For the text-containing cell, return its midpoint in (X, Y) coordinate format. 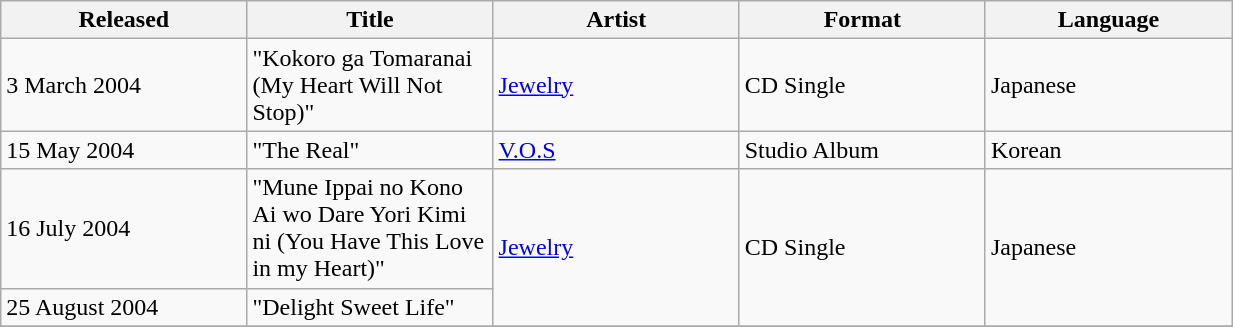
Released (124, 20)
"Kokoro ga Tomaranai (My Heart Will Not Stop)" (370, 85)
Studio Album (862, 150)
"Delight Sweet Life" (370, 307)
"Mune Ippai no Kono Ai wo Dare Yori Kimi ni (You Have This Love in my Heart)" (370, 228)
"The Real" (370, 150)
Artist (616, 20)
15 May 2004 (124, 150)
Format (862, 20)
16 July 2004 (124, 228)
Title (370, 20)
3 March 2004 (124, 85)
Language (1108, 20)
V.O.S (616, 150)
25 August 2004 (124, 307)
Korean (1108, 150)
